Extract the [X, Y] coordinate from the center of the cell holding the provided text.  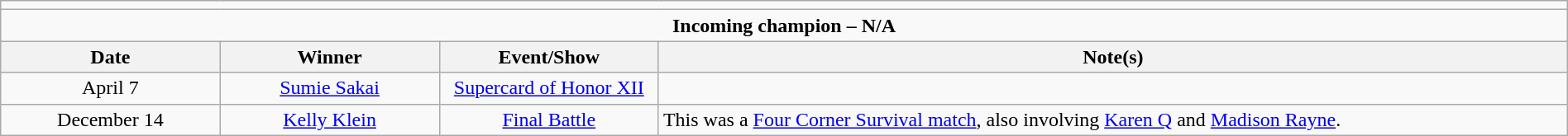
Winner [329, 57]
Supercard of Honor XII [549, 88]
December 14 [111, 120]
April 7 [111, 88]
This was a Four Corner Survival match, also involving Karen Q and Madison Rayne. [1113, 120]
Sumie Sakai [329, 88]
Kelly Klein [329, 120]
Date [111, 57]
Final Battle [549, 120]
Event/Show [549, 57]
Note(s) [1113, 57]
Incoming champion – N/A [784, 26]
